Return (X, Y) of the center of cell containing provided text 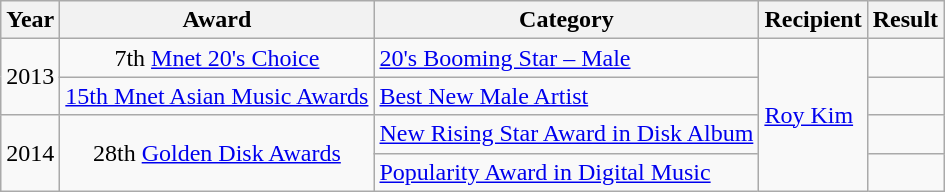
New Rising Star Award in Disk Album (566, 134)
Award (217, 20)
Roy Kim (813, 115)
15th Mnet Asian Music Awards (217, 96)
Recipient (813, 20)
7th Mnet 20's Choice (217, 58)
Best New Male Artist (566, 96)
2013 (30, 77)
Year (30, 20)
28th Golden Disk Awards (217, 153)
2014 (30, 153)
Result (905, 20)
Category (566, 20)
20's Booming Star – Male (566, 58)
Popularity Award in Digital Music (566, 172)
